Capture the cell that displays the provided text and extract its [x, y] central coordinate. 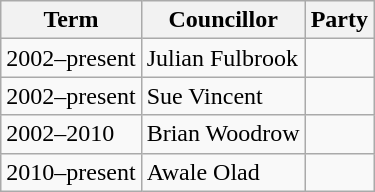
Brian Woodrow [223, 134]
Councillor [223, 20]
Julian Fulbrook [223, 58]
Awale Olad [223, 172]
Party [339, 20]
Sue Vincent [223, 96]
2002–2010 [71, 134]
2010–present [71, 172]
Term [71, 20]
